Pinpoint the cell where the given text exists, returning its [X, Y] midpoint coordinate. 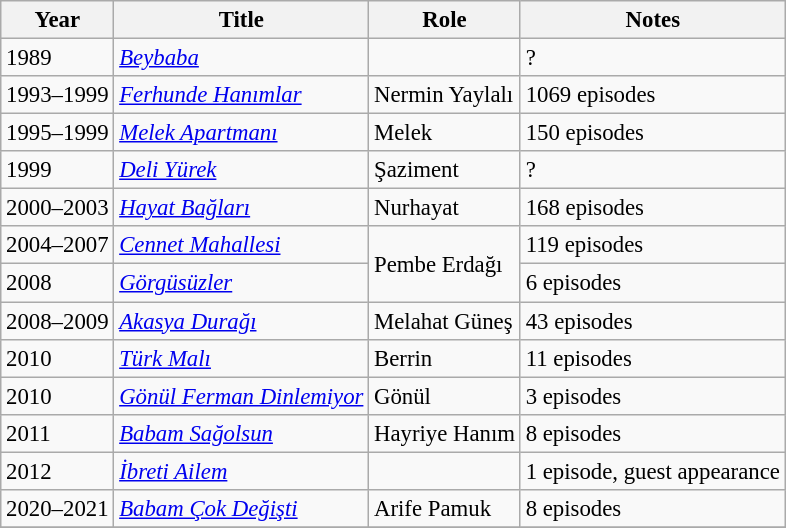
Beybaba [242, 58]
Melek Apartmanı [242, 133]
Akasya Durağı [242, 321]
Cennet Mahallesi [242, 245]
43 episodes [652, 321]
2004–2007 [58, 245]
Ferhunde Hanımlar [242, 95]
2000–2003 [58, 208]
Gönül Ferman Dinlemiyor [242, 396]
Nermin Yaylalı [445, 95]
Notes [652, 20]
Gönül [445, 396]
Babam Sağolsun [242, 433]
Şaziment [445, 170]
İbreti Ailem [242, 471]
6 episodes [652, 283]
2008 [58, 283]
1999 [58, 170]
Görgüsüzler [242, 283]
1989 [58, 58]
150 episodes [652, 133]
2012 [58, 471]
3 episodes [652, 396]
1995–1999 [58, 133]
Melahat Güneş [445, 321]
168 episodes [652, 208]
Melek [445, 133]
2008–2009 [58, 321]
2011 [58, 433]
Year [58, 20]
2020–2021 [58, 509]
Babam Çok Değişti [242, 509]
1 episode, guest appearance [652, 471]
1993–1999 [58, 95]
Role [445, 20]
Berrin [445, 358]
Hayriye Hanım [445, 433]
Arife Pamuk [445, 509]
Nurhayat [445, 208]
Title [242, 20]
Türk Malı [242, 358]
Hayat Bağları [242, 208]
119 episodes [652, 245]
11 episodes [652, 358]
Deli Yürek [242, 170]
1069 episodes [652, 95]
Pembe Erdağı [445, 264]
